Determine the [X, Y] coordinate at the center of the cell enclosing the given text.  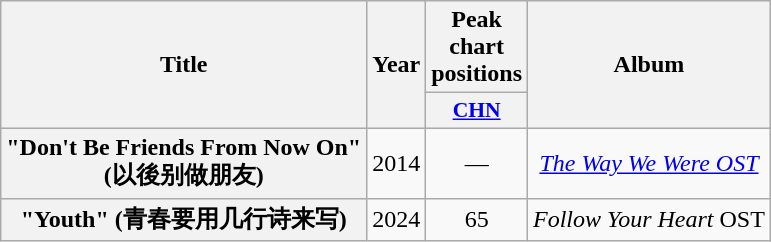
Album [650, 65]
2014 [396, 163]
65 [477, 220]
2024 [396, 220]
CHN [477, 111]
Year [396, 65]
"Youth" (青春要用几行诗来写) [184, 220]
"Don't Be Friends From Now On"(以後别做朋友) [184, 163]
— [477, 163]
Title [184, 65]
Peak chart positions [477, 47]
The Way We Were OST [650, 163]
Follow Your Heart OST [650, 220]
